Return the (x, y) coordinate for the center point of the cell that contains the specified text.  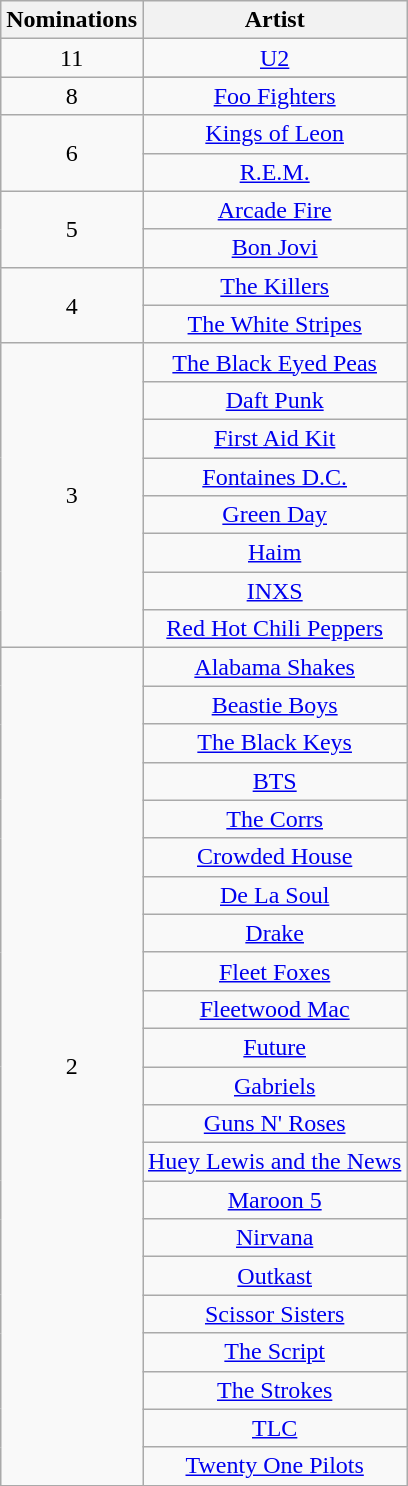
Gabriels (274, 1085)
4 (72, 305)
The White Stripes (274, 324)
The Script (274, 1352)
Twenty One Pilots (274, 1466)
The Black Eyed Peas (274, 362)
Red Hot Chili Peppers (274, 629)
Guns N' Roses (274, 1124)
R.E.M. (274, 172)
Nominations (72, 20)
Fleetwood Mac (274, 1009)
BTS (274, 781)
Maroon 5 (274, 1200)
Kings of Leon (274, 134)
5 (72, 229)
2 (72, 1066)
8 (72, 96)
Crowded House (274, 857)
Scissor Sisters (274, 1314)
TLC (274, 1428)
Artist (274, 20)
Huey Lewis and the News (274, 1162)
3 (72, 495)
Green Day (274, 515)
Future (274, 1047)
First Aid Kit (274, 438)
Haim (274, 553)
11 (72, 58)
Daft Punk (274, 400)
Alabama Shakes (274, 667)
INXS (274, 591)
The Corrs (274, 819)
Foo Fighters (274, 96)
Arcade Fire (274, 210)
The Black Keys (274, 743)
Fontaines D.C. (274, 477)
6 (72, 153)
Bon Jovi (274, 248)
Drake (274, 933)
Beastie Boys (274, 705)
Outkast (274, 1276)
U2 (274, 58)
De La Soul (274, 895)
The Killers (274, 286)
Fleet Foxes (274, 971)
Nirvana (274, 1238)
The Strokes (274, 1390)
